Output the (x, y) coordinate of the center of the cell containing the given text.  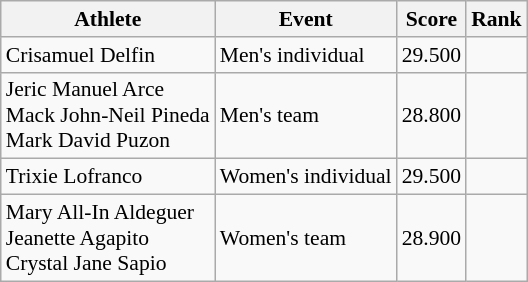
Rank (496, 19)
28.800 (432, 116)
Mary All-In AldeguerJeanette AgapitoCrystal Jane Sapio (108, 238)
28.900 (432, 238)
Athlete (108, 19)
Men's individual (306, 55)
Event (306, 19)
Women's team (306, 238)
Men's team (306, 116)
Crisamuel Delfin (108, 55)
Women's individual (306, 177)
Jeric Manuel ArceMack John-Neil PinedaMark David Puzon (108, 116)
Score (432, 19)
Trixie Lofranco (108, 177)
